Capture the cell that displays the provided text and extract its [x, y] central coordinate. 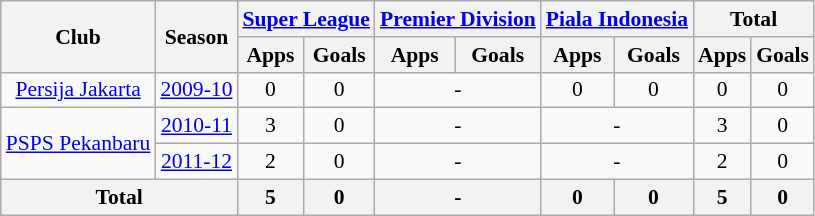
2009-10 [196, 90]
Super League [306, 19]
Season [196, 36]
Club [78, 36]
PSPS Pekanbaru [78, 144]
2011-12 [196, 162]
Premier Division [458, 19]
2010-11 [196, 126]
Persija Jakarta [78, 90]
Piala Indonesia [617, 19]
